From the cell containing the given text, extract its center point as [X, Y] coordinate. 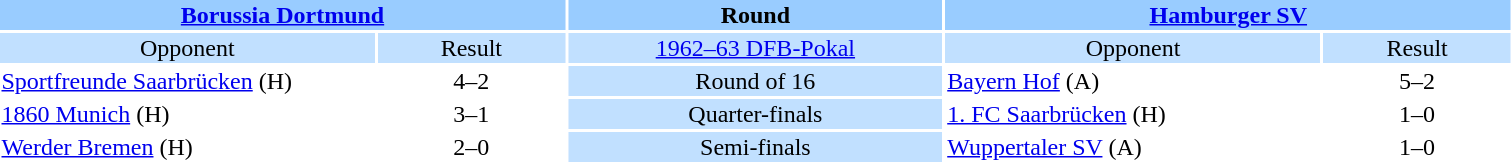
4–2 [472, 81]
1962–63 DFB-Pokal [756, 48]
Hamburger SV [1228, 15]
1. FC Saarbrücken (H) [1134, 114]
Semi-finals [756, 147]
2–0 [472, 147]
Round [756, 15]
Sportfreunde Saarbrücken (H) [188, 81]
Bayern Hof (A) [1134, 81]
Wuppertaler SV (A) [1134, 147]
Borussia Dortmund [282, 15]
Werder Bremen (H) [188, 147]
3–1 [472, 114]
Quarter-finals [756, 114]
Round of 16 [756, 81]
1860 Munich (H) [188, 114]
5–2 [1416, 81]
